Return (X, Y) of the center of cell containing provided text 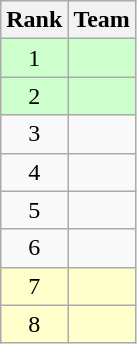
1 (34, 58)
5 (34, 210)
4 (34, 172)
8 (34, 324)
6 (34, 248)
Team (102, 20)
3 (34, 134)
7 (34, 286)
2 (34, 96)
Rank (34, 20)
